Identify which cell holds the provided text, then report its (X, Y) central coordinate. 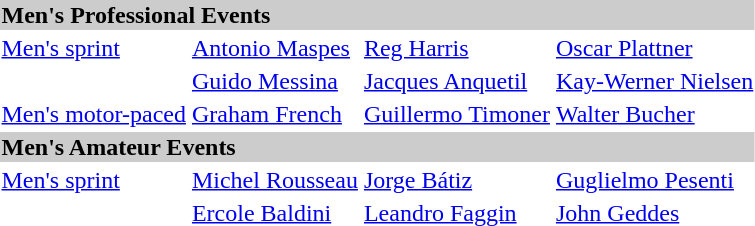
Reg Harris (456, 48)
Guglielmo Pesenti (654, 180)
Men's motor-paced (94, 114)
Men's Professional Events (378, 15)
Guido Messina (274, 81)
Jacques Anquetil (456, 81)
Antonio Maspes (274, 48)
Jorge Bátiz (456, 180)
Walter Bucher (654, 114)
Michel Rousseau (274, 180)
Guillermo Timoner (456, 114)
Men's Amateur Events (378, 147)
Kay-Werner Nielsen (654, 81)
Oscar Plattner (654, 48)
Graham French (274, 114)
